Provide the (x, y) coordinate of the cell's center where the given text is located.  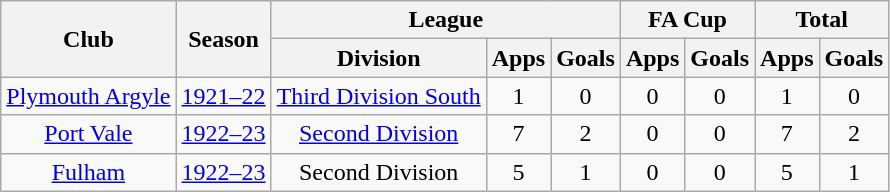
Total (822, 20)
Port Vale (88, 134)
FA Cup (687, 20)
Fulham (88, 172)
Season (224, 39)
Club (88, 39)
Third Division South (378, 96)
League (446, 20)
1921–22 (224, 96)
Plymouth Argyle (88, 96)
Division (378, 58)
